Find where the given text appears and provide that cell's center as [x, y] coordinate. 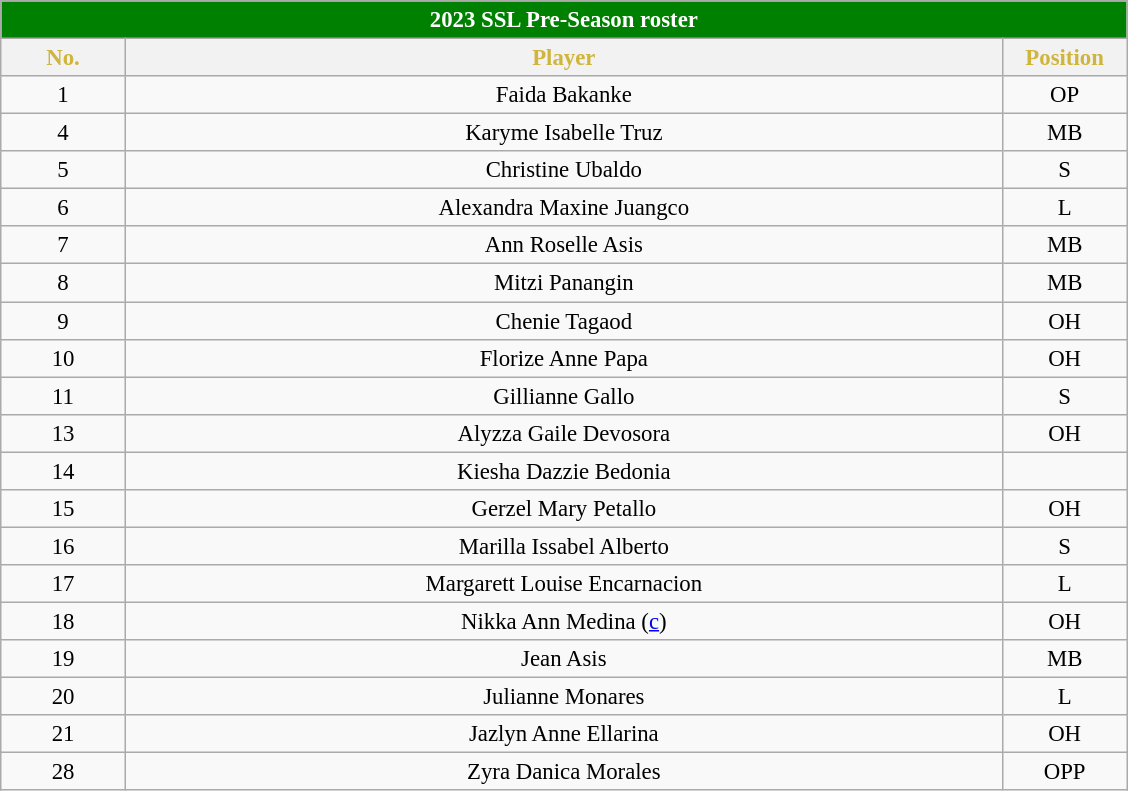
Zyra Danica Morales [564, 772]
15 [64, 509]
Alexandra Maxine Juangco [564, 208]
Gerzel Mary Petallo [564, 509]
Alyzza Gaile Devosora [564, 433]
1 [64, 95]
Position [1064, 58]
13 [64, 433]
14 [64, 471]
2023 SSL Pre-Season roster [564, 20]
No. [64, 58]
8 [64, 283]
OP [1064, 95]
11 [64, 396]
9 [64, 321]
OPP [1064, 772]
Margarett Louise Encarnacion [564, 584]
Julianne Monares [564, 697]
5 [64, 170]
4 [64, 133]
17 [64, 584]
Nikka Ann Medina (c) [564, 621]
Ann Roselle Asis [564, 245]
Faida Bakanke [564, 95]
Karyme Isabelle Truz [564, 133]
Jean Asis [564, 659]
16 [64, 546]
Player [564, 58]
Mitzi Panangin [564, 283]
Christine Ubaldo [564, 170]
Jazlyn Anne Ellarina [564, 734]
7 [64, 245]
Gillianne Gallo [564, 396]
Florize Anne Papa [564, 358]
28 [64, 772]
Chenie Tagaod [564, 321]
6 [64, 208]
21 [64, 734]
20 [64, 697]
19 [64, 659]
Marilla Issabel Alberto [564, 546]
10 [64, 358]
Kiesha Dazzie Bedonia [564, 471]
18 [64, 621]
